Detect which cell encompasses the target text, then output its (X, Y) center coordinate. 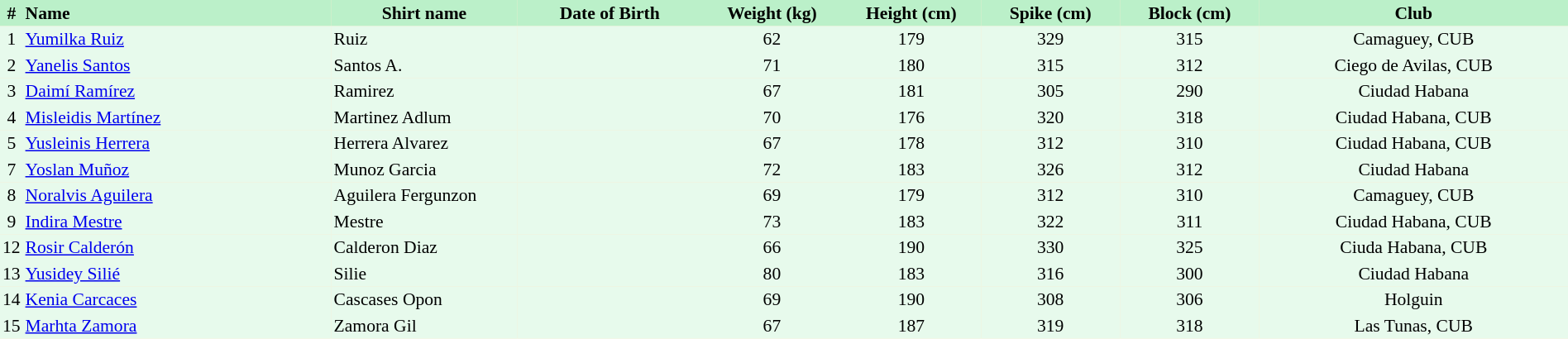
300 (1189, 274)
Noralvis Aguilera (177, 195)
Rosir Calderón (177, 248)
329 (1050, 40)
# (12, 13)
187 (911, 326)
Marhta Zamora (177, 326)
325 (1189, 248)
66 (772, 248)
181 (911, 91)
Ciego de Avilas, CUB (1414, 65)
Aguilera Fergunzon (425, 195)
9 (12, 222)
71 (772, 65)
Ciuda Habana, CUB (1414, 248)
12 (12, 248)
316 (1050, 274)
15 (12, 326)
Yanelis Santos (177, 65)
80 (772, 274)
Club (1414, 13)
Date of Birth (610, 13)
4 (12, 117)
290 (1189, 91)
322 (1050, 222)
1 (12, 40)
306 (1189, 299)
73 (772, 222)
Las Tunas, CUB (1414, 326)
Holguin (1414, 299)
176 (911, 117)
Kenia Carcaces (177, 299)
Zamora Gil (425, 326)
Yoslan Muñoz (177, 169)
Calderon Diaz (425, 248)
2 (12, 65)
Munoz Garcia (425, 169)
Daimí Ramírez (177, 91)
7 (12, 169)
320 (1050, 117)
Ramirez (425, 91)
Santos A. (425, 65)
Shirt name (425, 13)
Ruiz (425, 40)
Yusleinis Herrera (177, 144)
Silie (425, 274)
Weight (kg) (772, 13)
Misleidis Martínez (177, 117)
308 (1050, 299)
178 (911, 144)
Herrera Alvarez (425, 144)
Martinez Adlum (425, 117)
319 (1050, 326)
Block (cm) (1189, 13)
72 (772, 169)
62 (772, 40)
Yusidey Silié (177, 274)
326 (1050, 169)
180 (911, 65)
330 (1050, 248)
305 (1050, 91)
Cascases Opon (425, 299)
8 (12, 195)
13 (12, 274)
Mestre (425, 222)
Height (cm) (911, 13)
3 (12, 91)
14 (12, 299)
Name (177, 13)
Spike (cm) (1050, 13)
Yumilka Ruiz (177, 40)
Indira Mestre (177, 222)
311 (1189, 222)
5 (12, 144)
70 (772, 117)
